Output the (x, y) coordinate of the center of the cell containing the given text.  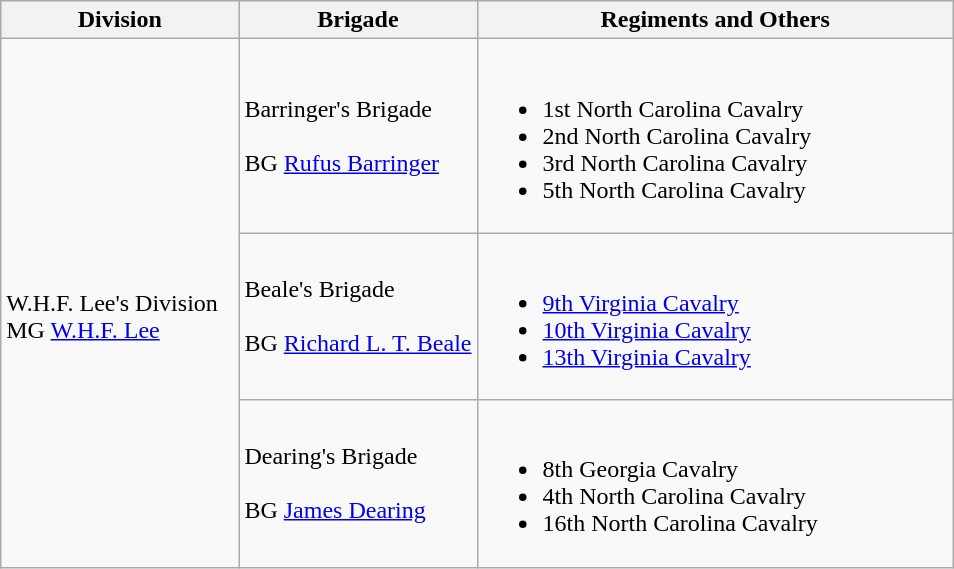
9th Virginia Cavalry10th Virginia Cavalry13th Virginia Cavalry (715, 316)
Regiments and Others (715, 20)
Barringer's Brigade BG Rufus Barringer (358, 136)
8th Georgia Cavalry4th North Carolina Cavalry16th North Carolina Cavalry (715, 484)
W.H.F. Lee's Division MG W.H.F. Lee (120, 303)
Brigade (358, 20)
Beale's Brigade BG Richard L. T. Beale (358, 316)
Dearing's Brigade BG James Dearing (358, 484)
1st North Carolina Cavalry2nd North Carolina Cavalry3rd North Carolina Cavalry5th North Carolina Cavalry (715, 136)
Division (120, 20)
